Capture the cell that displays the provided text and extract its [X, Y] central coordinate. 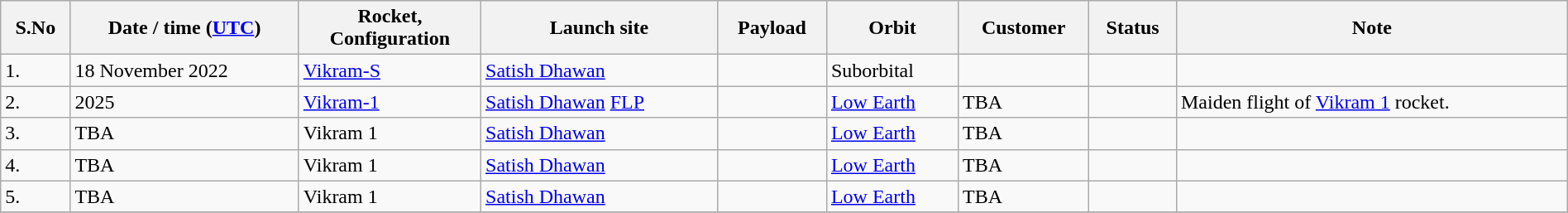
Payload [772, 28]
2025 [184, 102]
Launch site [600, 28]
Rocket,Configuration [390, 28]
18 November 2022 [184, 70]
S.No [36, 28]
3. [36, 133]
Orbit [892, 28]
1. [36, 70]
Satish Dhawan FLP [600, 102]
Date / time (UTC) [184, 28]
Suborbital [892, 70]
Note [1371, 28]
4. [36, 165]
Customer [1024, 28]
Maiden flight of Vikram 1 rocket. [1371, 102]
2. [36, 102]
5. [36, 196]
Vikram-1 [390, 102]
Vikram-S [390, 70]
Status [1133, 28]
